Detect which cell encompasses the target text, then output its (X, Y) center coordinate. 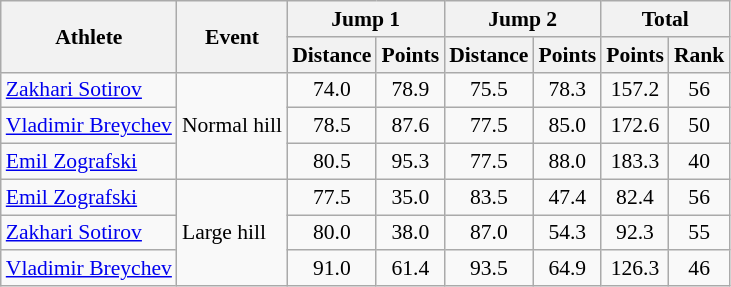
92.3 (635, 233)
87.6 (410, 126)
80.0 (332, 233)
91.0 (332, 269)
38.0 (410, 233)
85.0 (567, 126)
83.5 (488, 197)
Jump 1 (366, 19)
46 (700, 269)
Rank (700, 55)
Jump 2 (522, 19)
61.4 (410, 269)
78.3 (567, 90)
47.4 (567, 197)
Normal hill (232, 126)
74.0 (332, 90)
75.5 (488, 90)
88.0 (567, 162)
172.6 (635, 126)
78.9 (410, 90)
82.4 (635, 197)
50 (700, 126)
35.0 (410, 197)
54.3 (567, 233)
55 (700, 233)
Event (232, 36)
Athlete (89, 36)
64.9 (567, 269)
Total (665, 19)
80.5 (332, 162)
Large hill (232, 232)
40 (700, 162)
157.2 (635, 90)
87.0 (488, 233)
183.3 (635, 162)
93.5 (488, 269)
126.3 (635, 269)
78.5 (332, 126)
95.3 (410, 162)
